Detect which cell encompasses the target text, then output its [x, y] center coordinate. 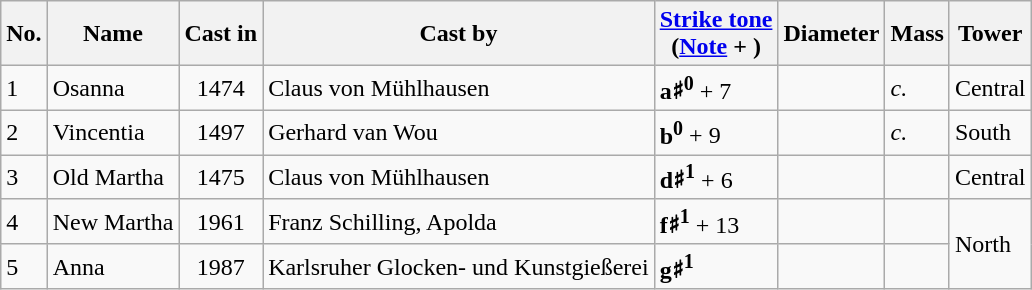
Gerhard van Wou [459, 132]
1961 [221, 222]
Name [113, 34]
f♯1 + 13 [716, 222]
Karlsruher Glocken- und Kunstgießerei [459, 266]
4 [24, 222]
Old Martha [113, 178]
Cast in [221, 34]
Vincentia [113, 132]
No. [24, 34]
2 [24, 132]
1 [24, 88]
South [990, 132]
Diameter [832, 34]
Osanna [113, 88]
a♯0 + 7 [716, 88]
5 [24, 266]
3 [24, 178]
Cast by [459, 34]
New Martha [113, 222]
Strike tone(Note + ) [716, 34]
g♯1 [716, 266]
1475 [221, 178]
1497 [221, 132]
1987 [221, 266]
b0 + 9 [716, 132]
Anna [113, 266]
1474 [221, 88]
Mass [917, 34]
North [990, 244]
Franz Schilling, Apolda [459, 222]
Tower [990, 34]
d♯1 + 6 [716, 178]
